Detect which cell encompasses the target text, then output its [x, y] center coordinate. 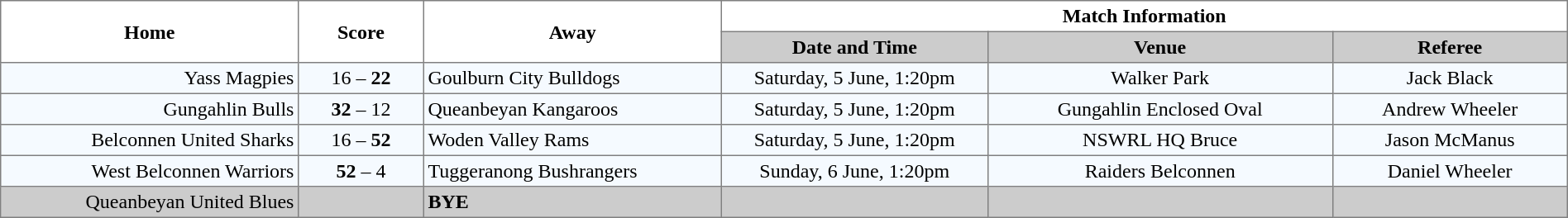
Tuggeranong Bushrangers [572, 171]
Venue [1159, 47]
Gungahlin Bulls [150, 109]
NSWRL HQ Bruce [1159, 140]
BYE [572, 202]
Queanbeyan Kangaroos [572, 109]
Home [150, 31]
Match Information [1145, 17]
Andrew Wheeler [1450, 109]
Daniel Wheeler [1450, 171]
West Belconnen Warriors [150, 171]
Score [361, 31]
Jack Black [1450, 78]
Belconnen United Sharks [150, 140]
Gungahlin Enclosed Oval [1159, 109]
16 – 22 [361, 78]
16 – 52 [361, 140]
Woden Valley Rams [572, 140]
52 – 4 [361, 171]
Walker Park [1159, 78]
Goulburn City Bulldogs [572, 78]
Yass Magpies [150, 78]
Raiders Belconnen [1159, 171]
Sunday, 6 June, 1:20pm [854, 171]
Referee [1450, 47]
Away [572, 31]
Jason McManus [1450, 140]
Date and Time [854, 47]
32 – 12 [361, 109]
Queanbeyan United Blues [150, 202]
